Search for the cell housing the specified text and yield its (x, y) center coordinate. 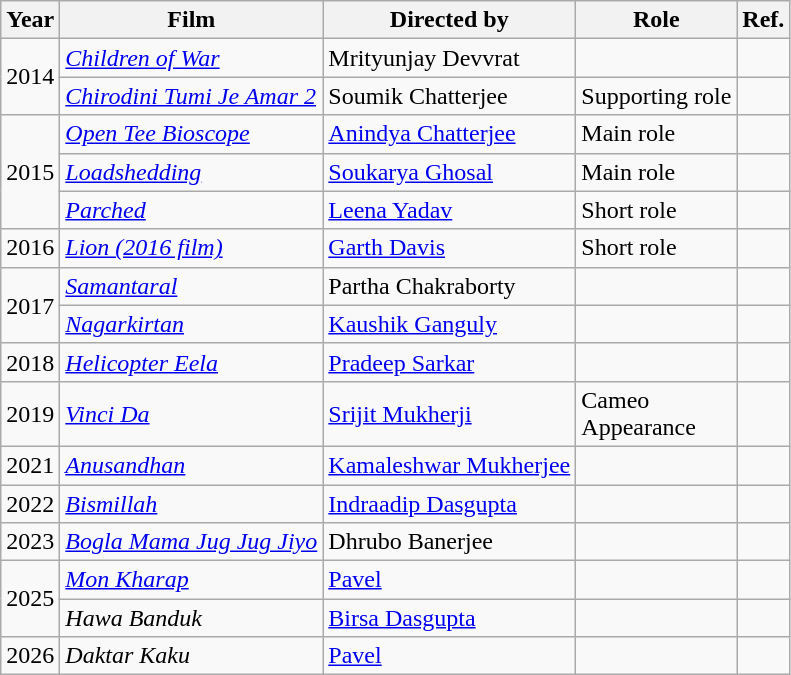
Children of War (192, 58)
2018 (30, 362)
2025 (30, 599)
Film (192, 20)
Directed by (450, 20)
Indraadip Dasgupta (450, 503)
Parched (192, 210)
2014 (30, 77)
Loadshedding (192, 172)
2016 (30, 248)
Kaushik Ganguly (450, 324)
Partha Chakraborty (450, 286)
Pradeep Sarkar (450, 362)
Helicopter Eela (192, 362)
2019 (30, 414)
Open Tee Bioscope (192, 134)
Kamaleshwar Mukherjee (450, 465)
Ref. (764, 20)
Mrityunjay Devvrat (450, 58)
CameoAppearance (656, 414)
Srijit Mukherji (450, 414)
Daktar Kaku (192, 656)
Supporting role (656, 96)
2021 (30, 465)
Bismillah (192, 503)
Birsa Dasgupta (450, 618)
Anindya Chatterjee (450, 134)
Mon Kharap (192, 580)
Anusandhan (192, 465)
Chirodini Tumi Je Amar 2 (192, 96)
Soumik Chatterjee (450, 96)
2022 (30, 503)
Soukarya Ghosal (450, 172)
Hawa Banduk (192, 618)
Bogla Mama Jug Jug Jiyo (192, 542)
Vinci Da (192, 414)
2023 (30, 542)
Role (656, 20)
Samantaral (192, 286)
Garth Davis (450, 248)
Leena Yadav (450, 210)
Dhrubo Banerjee (450, 542)
2017 (30, 305)
Lion (2016 film) (192, 248)
2015 (30, 172)
Nagarkirtan (192, 324)
Year (30, 20)
2026 (30, 656)
